Return the [x, y] coordinate for the center point of the cell that contains the specified text.  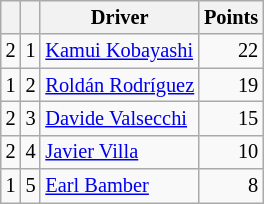
Earl Bamber [120, 186]
3 [31, 118]
Javier Villa [120, 152]
Driver [120, 17]
22 [231, 51]
19 [231, 85]
15 [231, 118]
4 [31, 152]
5 [31, 186]
Davide Valsecchi [120, 118]
10 [231, 152]
8 [231, 186]
Roldán Rodríguez [120, 85]
Points [231, 17]
Kamui Kobayashi [120, 51]
